Locate the cell with the specified text and output its [x, y] center coordinate. 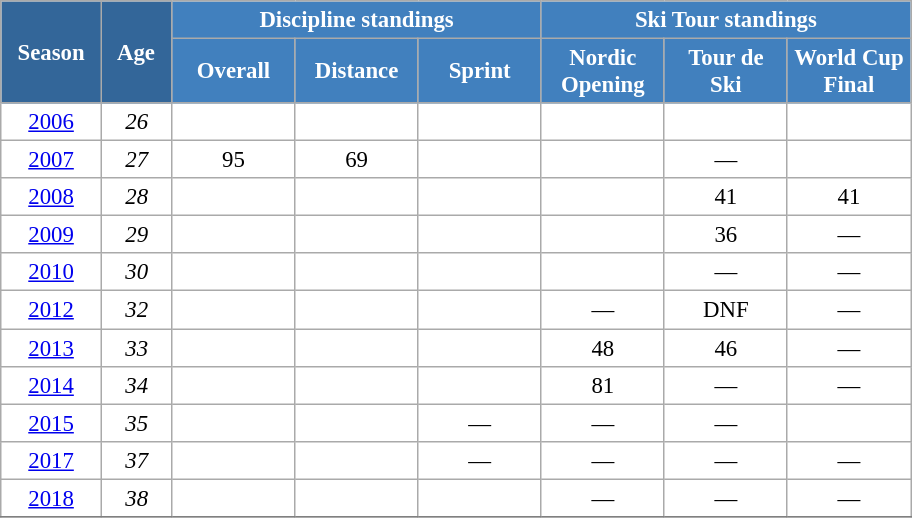
2018 [52, 498]
Discipline standings [356, 20]
2008 [52, 197]
37 [136, 460]
2007 [52, 160]
29 [136, 235]
Age [136, 52]
2015 [52, 423]
33 [136, 348]
2010 [52, 273]
2014 [52, 385]
95 [234, 160]
2013 [52, 348]
2006 [52, 122]
2009 [52, 235]
27 [136, 160]
Overall [234, 72]
2012 [52, 310]
NordicOpening [602, 72]
Season [52, 52]
48 [602, 348]
2017 [52, 460]
32 [136, 310]
46 [726, 348]
26 [136, 122]
38 [136, 498]
Ski Tour standings [726, 20]
69 [356, 160]
28 [136, 197]
DNF [726, 310]
World CupFinal [848, 72]
34 [136, 385]
81 [602, 385]
Tour deSki [726, 72]
Distance [356, 72]
35 [136, 423]
Sprint [480, 72]
30 [136, 273]
36 [726, 235]
